Capture the cell that displays the provided text and extract its (X, Y) central coordinate. 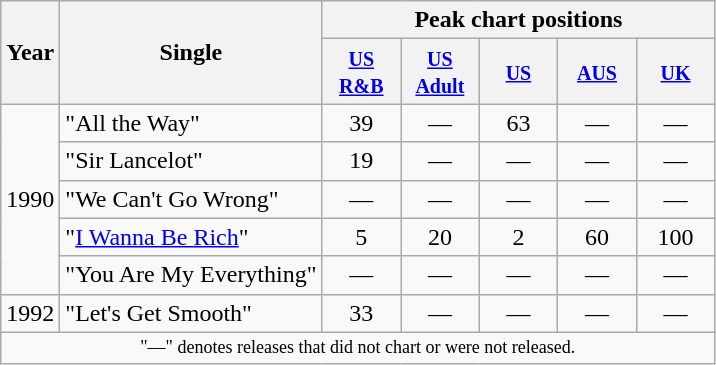
"We Can't Go Wrong" (191, 199)
39 (362, 123)
19 (362, 161)
"Let's Get Smooth" (191, 313)
1990 (30, 199)
2 (518, 237)
60 (598, 237)
1992 (30, 313)
63 (518, 123)
AUS (598, 72)
US R&B (362, 72)
"—" denotes releases that did not chart or were not released. (358, 348)
"I Wanna Be Rich" (191, 237)
20 (440, 237)
100 (676, 237)
UK (676, 72)
"You Are My Everything" (191, 275)
Year (30, 52)
Peak chart positions (518, 20)
5 (362, 237)
"Sir Lancelot" (191, 161)
US (518, 72)
"All the Way" (191, 123)
33 (362, 313)
US Adult (440, 72)
Single (191, 52)
